Pinpoint the cell where the given text exists, returning its (x, y) midpoint coordinate. 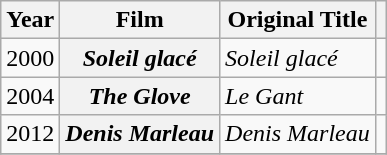
2004 (30, 96)
Le Gant (298, 96)
2000 (30, 58)
Original Title (298, 20)
Year (30, 20)
2012 (30, 134)
Film (140, 20)
The Glove (140, 96)
